Extract the (X, Y) coordinate from the center of the cell holding the provided text.  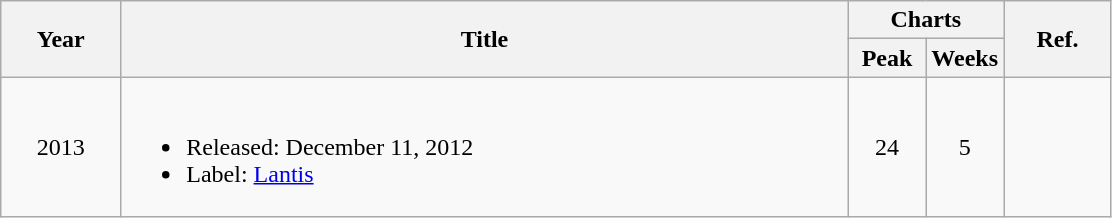
24 (887, 147)
2013 (61, 147)
5 (965, 147)
Year (61, 39)
Weeks (965, 58)
Charts (926, 20)
Released: December 11, 2012Label: Lantis (484, 147)
Peak (887, 58)
Ref. (1058, 39)
Title (484, 39)
